Provide the (x, y) coordinate of the cell's center where the given text is located.  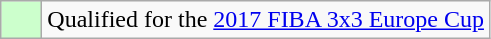
Qualified for the 2017 FIBA 3x3 Europe Cup (266, 20)
